Search for the cell housing the specified text and yield its (x, y) center coordinate. 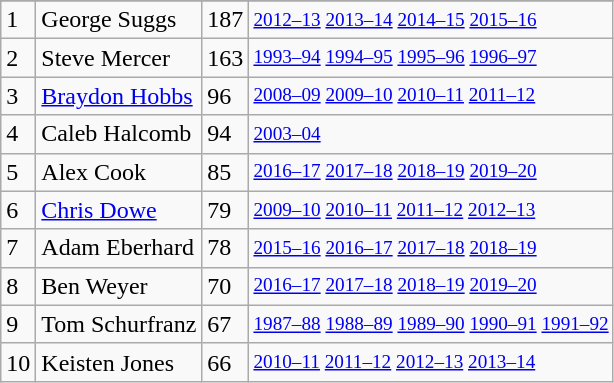
5 (18, 172)
Braydon Hobbs (119, 96)
Keisten Jones (119, 362)
96 (226, 96)
2008–09 2009–10 2010–11 2011–12 (431, 96)
Alex Cook (119, 172)
2 (18, 58)
9 (18, 324)
6 (18, 210)
79 (226, 210)
2009–10 2010–11 2011–12 2012–13 (431, 210)
67 (226, 324)
Tom Schurfranz (119, 324)
3 (18, 96)
George Suggs (119, 20)
2010–11 2011–12 2012–13 2013–14 (431, 362)
1 (18, 20)
Caleb Halcomb (119, 134)
85 (226, 172)
2012–13 2013–14 2014–15 2015–16 (431, 20)
70 (226, 286)
Steve Mercer (119, 58)
187 (226, 20)
1987–88 1988–89 1989–90 1990–91 1991–92 (431, 324)
10 (18, 362)
2015–16 2016–17 2017–18 2018–19 (431, 248)
Adam Eberhard (119, 248)
2003–04 (431, 134)
163 (226, 58)
66 (226, 362)
4 (18, 134)
Ben Weyer (119, 286)
94 (226, 134)
8 (18, 286)
7 (18, 248)
1993–94 1994–95 1995–96 1996–97 (431, 58)
Chris Dowe (119, 210)
78 (226, 248)
